Pinpoint the cell where the given text exists, returning its (X, Y) midpoint coordinate. 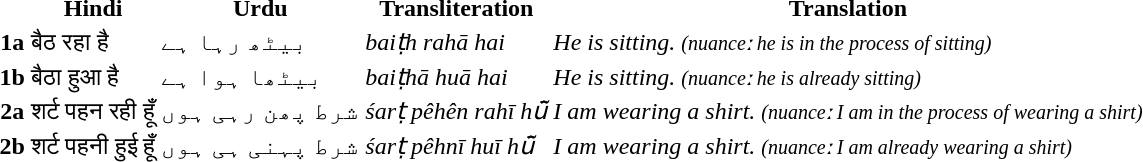
بیٹھ رہا ہے (260, 42)
śarṭ pêhên rahī hū̃ (456, 111)
شرط پہنی ہی ہوں (260, 146)
بیٹھا ہوا ہے (260, 76)
बैठा हुआ है (93, 76)
शर्ट पहनी हुई हूँ (93, 146)
شرط پھن رہی ہوں (260, 111)
baiṭh rahā hai (456, 42)
śarṭ pêhnī huī hū̃ (456, 146)
baiṭhā huā hai (456, 76)
बैठ रहा है (93, 42)
शर्ट पहन रही हूँ (93, 111)
